Detect which cell encompasses the target text, then output its [X, Y] center coordinate. 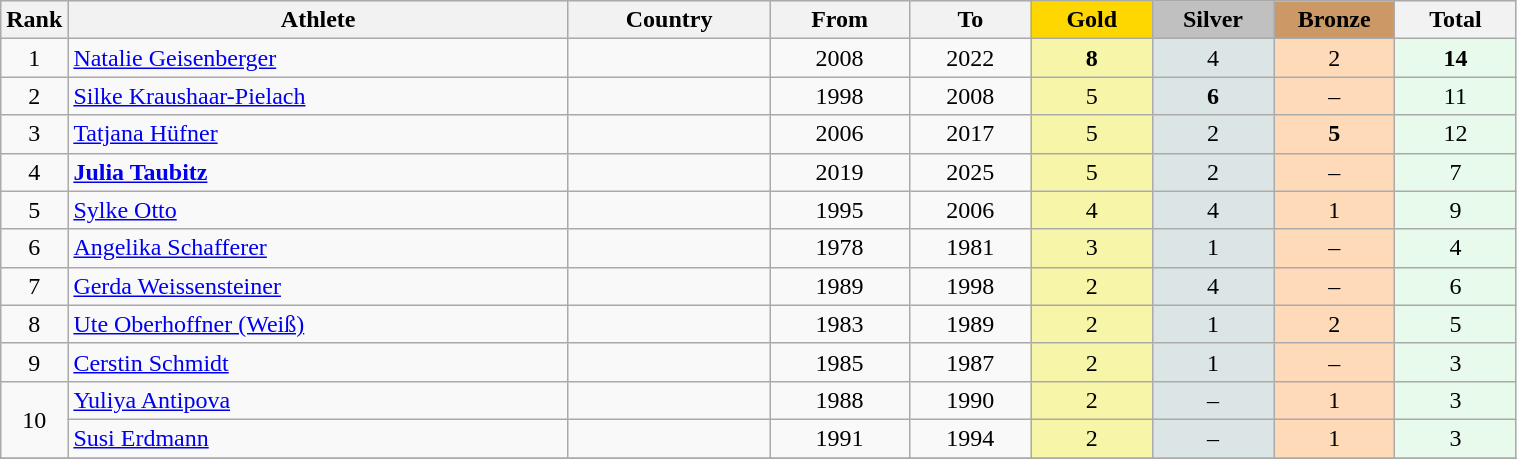
Total [1456, 20]
Sylke Otto [318, 210]
1995 [840, 210]
Yuliya Antipova [318, 400]
1991 [840, 438]
1987 [971, 362]
Angelika Schafferer [318, 248]
Country [668, 20]
Silke Kraushaar-Pielach [318, 96]
Athlete [318, 20]
10 [34, 419]
Susi Erdmann [318, 438]
Gerda Weissensteiner [318, 286]
2019 [840, 172]
Rank [34, 20]
Tatjana Hüfner [318, 134]
Silver [1212, 20]
2022 [971, 58]
1994 [971, 438]
To [971, 20]
1990 [971, 400]
1988 [840, 400]
From [840, 20]
11 [1456, 96]
1981 [971, 248]
2017 [971, 134]
Julia Taubitz [318, 172]
1978 [840, 248]
1985 [840, 362]
2025 [971, 172]
Bronze [1334, 20]
12 [1456, 134]
Natalie Geisenberger [318, 58]
Cerstin Schmidt [318, 362]
14 [1456, 58]
Ute Oberhoffner (Weiß) [318, 324]
1983 [840, 324]
Gold [1092, 20]
